Search for the cell housing the specified text and yield its [X, Y] center coordinate. 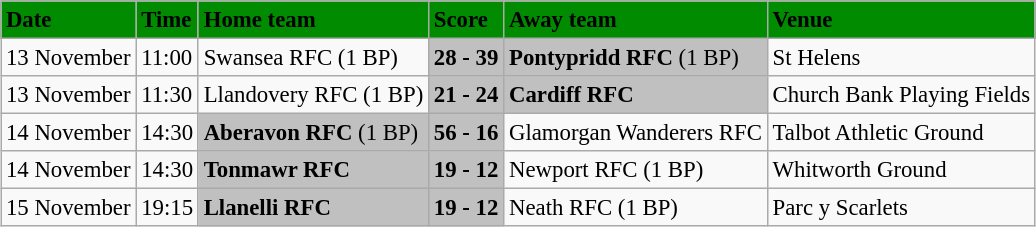
Aberavon RFC (1 BP) [313, 133]
Home team [313, 20]
Pontypridd RFC (1 BP) [636, 57]
Away team [636, 20]
Llanelli RFC [313, 208]
Time [168, 20]
Parc y Scarlets [901, 208]
Cardiff RFC [636, 95]
Date [68, 20]
Tonmawr RFC [313, 170]
Swansea RFC (1 BP) [313, 57]
Venue [901, 20]
Glamorgan Wanderers RFC [636, 133]
St Helens [901, 57]
Talbot Athletic Ground [901, 133]
Score [466, 20]
21 - 24 [466, 95]
11:30 [168, 95]
11:00 [168, 57]
28 - 39 [466, 57]
Church Bank Playing Fields [901, 95]
19:15 [168, 208]
15 November [68, 208]
56 - 16 [466, 133]
Llandovery RFC (1 BP) [313, 95]
Whitworth Ground [901, 170]
Newport RFC (1 BP) [636, 170]
Neath RFC (1 BP) [636, 208]
